Capture the cell that displays the provided text and extract its (x, y) central coordinate. 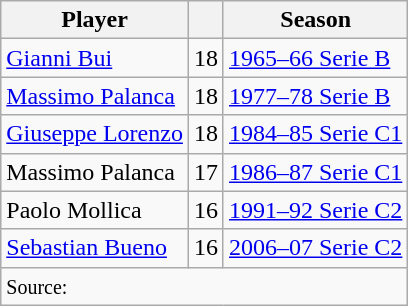
1986–87 Serie C1 (315, 172)
1991–92 Serie C2 (315, 210)
1977–78 Serie B (315, 96)
17 (206, 172)
Season (315, 20)
1965–66 Serie B (315, 58)
1984–85 Serie C1 (315, 134)
Gianni Bui (95, 58)
Paolo Mollica (95, 210)
2006–07 Serie C2 (315, 248)
Sebastian Bueno (95, 248)
Giuseppe Lorenzo (95, 134)
Source: (204, 286)
Player (95, 20)
